Search for the cell housing the specified text and yield its (X, Y) center coordinate. 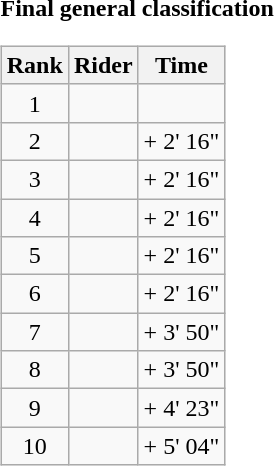
7 (34, 332)
1 (34, 103)
Rider (103, 65)
6 (34, 294)
Time (182, 65)
9 (34, 408)
4 (34, 217)
3 (34, 179)
2 (34, 141)
8 (34, 370)
5 (34, 256)
+ 5' 04" (182, 446)
Rank (34, 65)
+ 4' 23" (182, 408)
10 (34, 446)
